From the cell containing the given text, extract its center point as (x, y) coordinate. 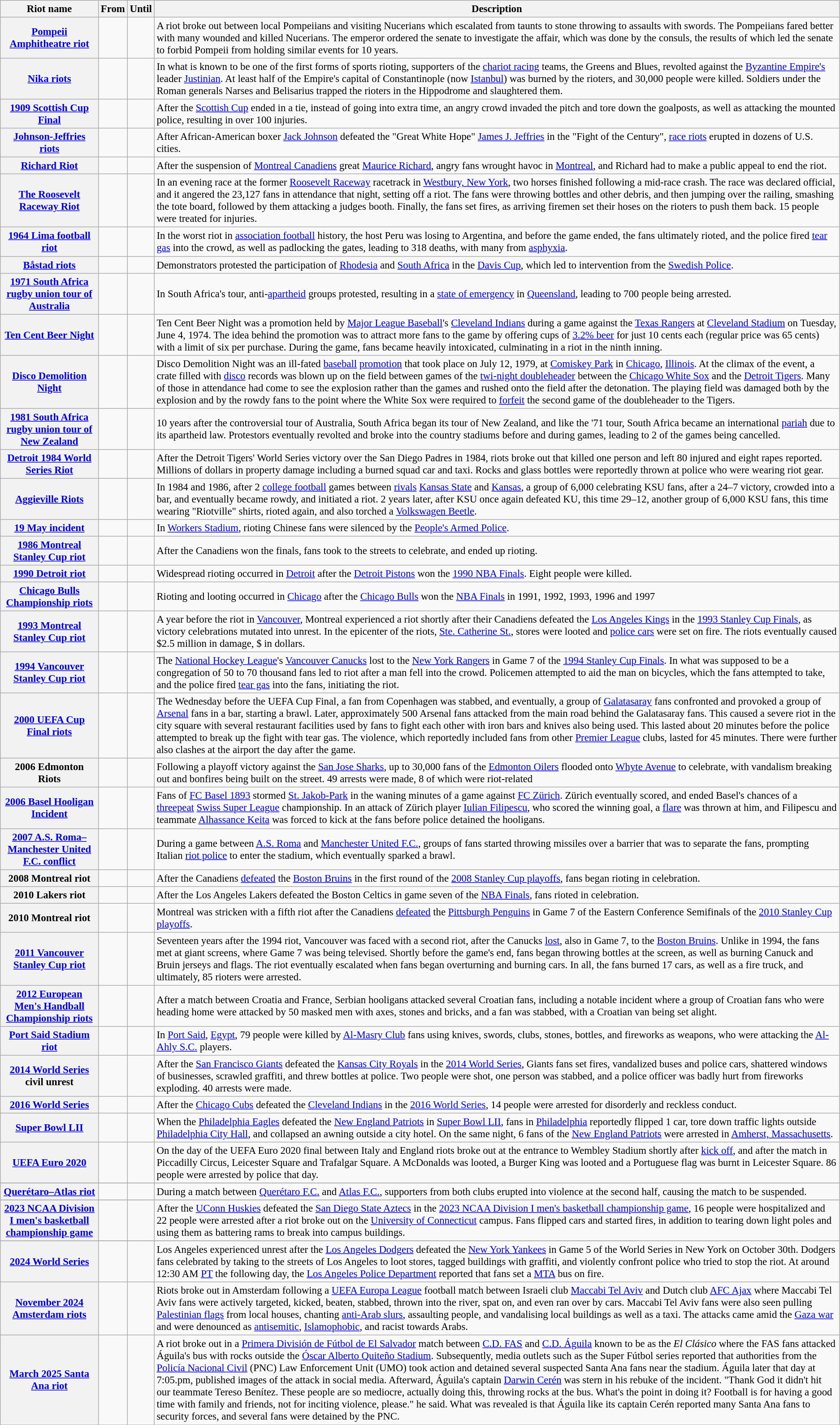
Detroit 1984 World Series Riot (49, 464)
2006 Edmonton Riots (49, 773)
2014 World Series civil unrest (49, 1076)
Widespread rioting occurred in Detroit after the Detroit Pistons won the 1990 NBA Finals. Eight people were killed. (497, 574)
2006 Basel Hooligan Incident (49, 808)
1993 Montreal Stanley Cup riot (49, 632)
Aggieville Riots (49, 499)
2008 Montreal riot (49, 878)
2010 Lakers riot (49, 895)
2024 World Series (49, 1262)
1971 South Africa rugby union tour of Australia (49, 294)
2007 A.S. Roma–Manchester United F.C. conflict (49, 849)
In South Africa's tour, anti-apartheid groups protested, resulting in a state of emergency in Queensland, leading to 700 people being arrested. (497, 294)
Super Bowl LII (49, 1128)
Chicago Bulls Championship riots (49, 597)
Disco Demolition Night (49, 382)
In Workers Stadium, rioting Chinese fans were silenced by the People's Armed Police. (497, 528)
Pompeii Amphitheatre riot (49, 38)
Port Said Stadium riot (49, 1041)
2010 Montreal riot (49, 918)
After the Los Angeles Lakers defeated the Boston Celtics in game seven of the NBA Finals, fans rioted in celebration. (497, 895)
After the Chicago Cubs defeated the Cleveland Indians in the 2016 World Series, 14 people were arrested for disorderly and reckless conduct. (497, 1105)
Until (141, 9)
1990 Detroit riot (49, 574)
From (113, 9)
1909 Scottish Cup Final (49, 114)
Båstad riots (49, 265)
Riot name (49, 9)
19 May incident (49, 528)
1981 South Africa rugby union tour of New Zealand (49, 429)
After the Canadiens defeated the Boston Bruins in the first round of the 2008 Stanley Cup playoffs, fans began rioting in celebration. (497, 878)
Querétaro–Atlas riot (49, 1192)
March 2025 Santa Ana riot (49, 1380)
2011 Vancouver Stanley Cup riot (49, 959)
1964 Lima football riot (49, 242)
Rioting and looting occurred in Chicago after the Chicago Bulls won the NBA Finals in 1991, 1992, 1993, 1996 and 1997 (497, 597)
Ten Cent Beer Night (49, 335)
November 2024 Amsterdam riots (49, 1309)
Richard Riot (49, 166)
2000 UEFA Cup Final riots (49, 726)
1986 Montreal Stanley Cup riot (49, 550)
UEFA Euro 2020 (49, 1163)
Demonstrators protested the participation of Rhodesia and South Africa in the Davis Cup, which led to intervention from the Swedish Police. (497, 265)
2012 European Men's Handball Championship riots (49, 1006)
The Roosevelt Raceway Riot (49, 201)
After the Canadiens won the finals, fans took to the streets to celebrate, and ended up rioting. (497, 550)
Johnson-Jeffries riots (49, 143)
2016 World Series (49, 1105)
2023 NCAA Division I men's basketball championship game (49, 1221)
1994 Vancouver Stanley Cup riot (49, 673)
Description (497, 9)
Nika riots (49, 79)
